Locate the cell with the specified text and output its (X, Y) center coordinate. 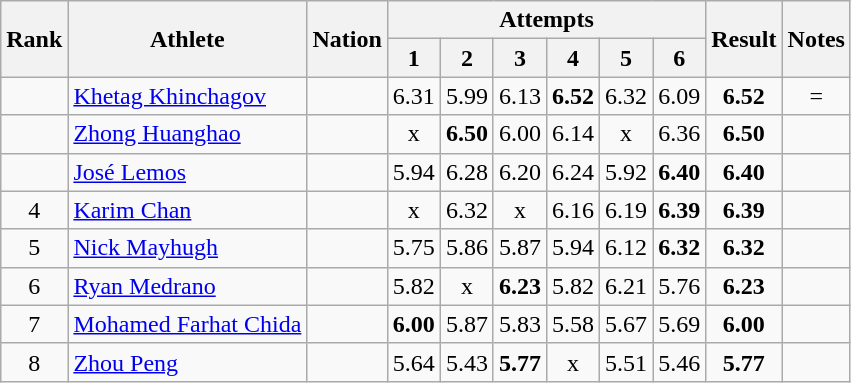
5.86 (466, 248)
Attempts (546, 20)
Rank (34, 39)
Nick Mayhugh (188, 248)
6.28 (466, 172)
5.69 (680, 324)
5.83 (520, 324)
6.31 (414, 96)
6.20 (520, 172)
5.67 (626, 324)
7 (34, 324)
5.58 (572, 324)
6.14 (572, 134)
Nation (347, 39)
1 (414, 58)
Zhong Huanghao (188, 134)
5.64 (414, 362)
5.76 (680, 286)
Result (744, 39)
6.16 (572, 210)
6.19 (626, 210)
Karim Chan (188, 210)
6.12 (626, 248)
Khetag Khinchagov (188, 96)
3 (520, 58)
5.43 (466, 362)
5.99 (466, 96)
Ryan Medrano (188, 286)
5.92 (626, 172)
6.36 (680, 134)
5.46 (680, 362)
6.24 (572, 172)
8 (34, 362)
6.21 (626, 286)
5.51 (626, 362)
5.75 (414, 248)
= (816, 96)
Notes (816, 39)
Mohamed Farhat Chida (188, 324)
José Lemos (188, 172)
Athlete (188, 39)
6.09 (680, 96)
2 (466, 58)
6.13 (520, 96)
Zhou Peng (188, 362)
